Return [X, Y] of the center of cell containing provided text 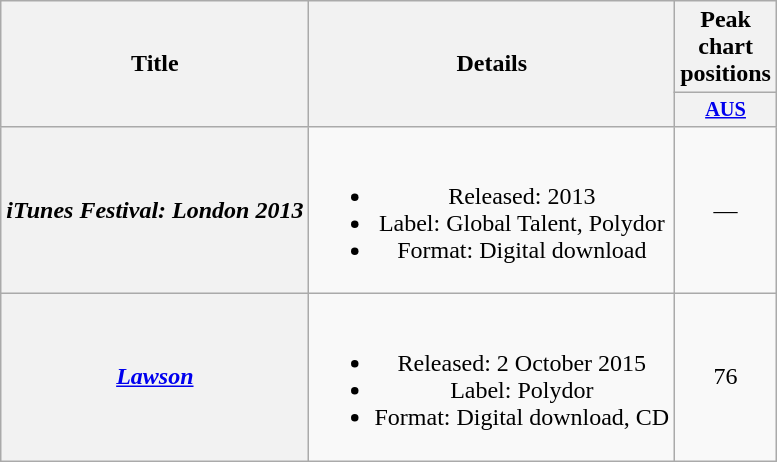
Released: 2013Label: Global Talent, PolydorFormat: Digital download [492, 210]
Peak chart positions [726, 47]
Title [155, 64]
— [726, 210]
76 [726, 378]
AUS [726, 110]
Details [492, 64]
Lawson [155, 378]
iTunes Festival: London 2013 [155, 210]
Released: 2 October 2015Label: PolydorFormat: Digital download, CD [492, 378]
